Extract the (x, y) coordinate from the center of the cell holding the provided text.  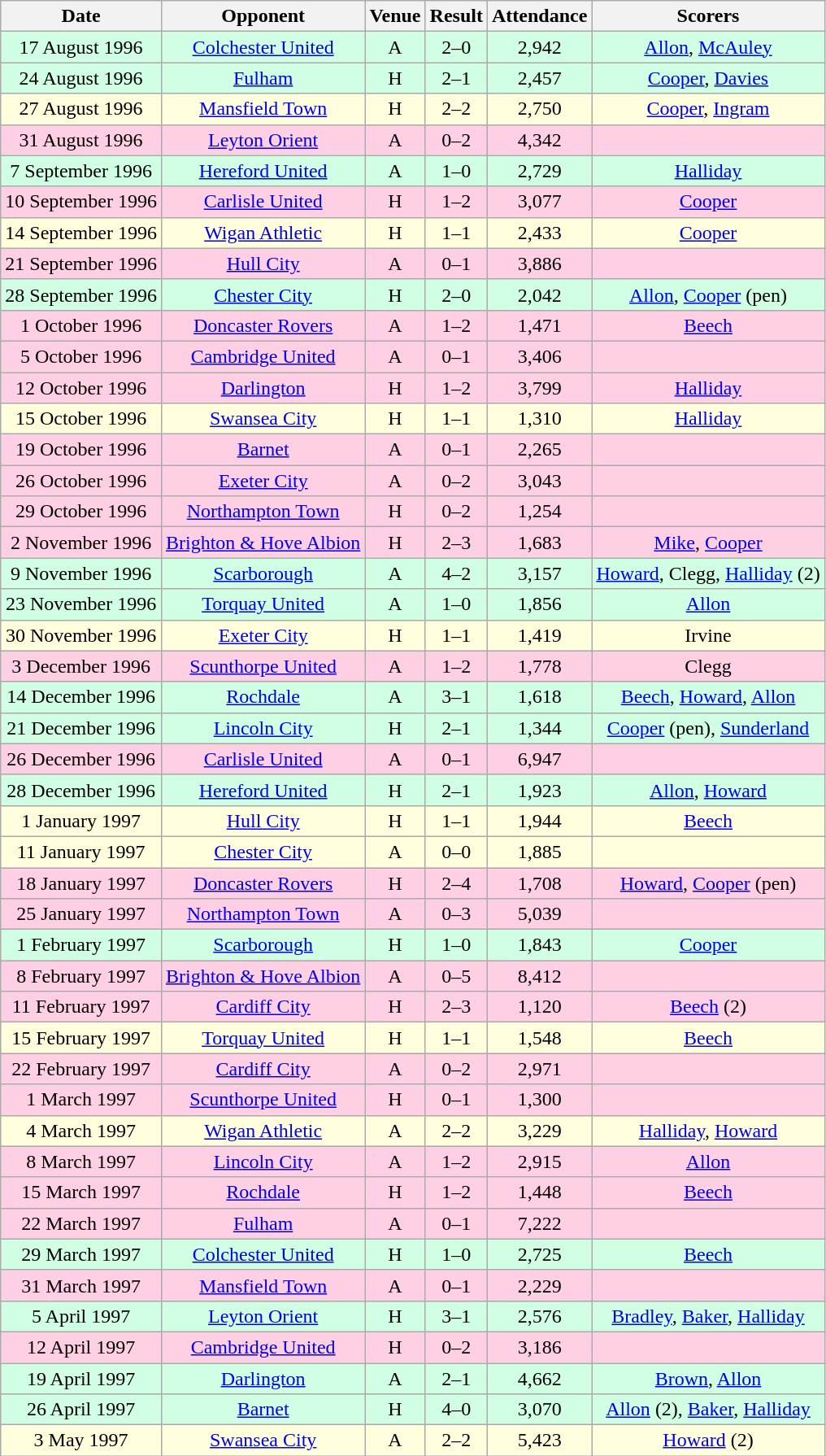
Cooper, Ingram (708, 109)
3,799 (539, 388)
6,947 (539, 759)
22 March 1997 (81, 1223)
8,412 (539, 976)
8 February 1997 (81, 976)
21 September 1996 (81, 264)
31 March 1997 (81, 1285)
1,310 (539, 419)
Allon (2), Baker, Halliday (708, 1410)
1,885 (539, 852)
21 December 1996 (81, 728)
3,186 (539, 1347)
Howard, Clegg, Halliday (2) (708, 573)
1 January 1997 (81, 821)
Allon, Howard (708, 790)
31 August 1996 (81, 140)
3,886 (539, 264)
1,300 (539, 1100)
5 October 1996 (81, 356)
5 April 1997 (81, 1316)
29 October 1996 (81, 512)
1,548 (539, 1038)
2,729 (539, 171)
4–0 (456, 1410)
2 November 1996 (81, 543)
Allon, McAuley (708, 47)
1 October 1996 (81, 325)
1,843 (539, 945)
1,419 (539, 635)
2,576 (539, 1316)
4–2 (456, 573)
2,457 (539, 78)
15 October 1996 (81, 419)
12 April 1997 (81, 1347)
1,618 (539, 697)
26 October 1996 (81, 481)
15 March 1997 (81, 1192)
Howard, Cooper (pen) (708, 883)
15 February 1997 (81, 1038)
1 February 1997 (81, 945)
14 December 1996 (81, 697)
Date (81, 16)
2,725 (539, 1254)
1,683 (539, 543)
4,342 (539, 140)
4 March 1997 (81, 1131)
Scorers (708, 16)
1,708 (539, 883)
23 November 1996 (81, 604)
3,406 (539, 356)
1,471 (539, 325)
Irvine (708, 635)
29 March 1997 (81, 1254)
5,039 (539, 914)
26 December 1996 (81, 759)
Cooper, Davies (708, 78)
2,915 (539, 1162)
28 December 1996 (81, 790)
3,043 (539, 481)
2–4 (456, 883)
Result (456, 16)
7 September 1996 (81, 171)
4,662 (539, 1379)
1 March 1997 (81, 1100)
Venue (395, 16)
Bradley, Baker, Halliday (708, 1316)
1,923 (539, 790)
Halliday, Howard (708, 1131)
Howard (2) (708, 1441)
8 March 1997 (81, 1162)
3,077 (539, 202)
18 January 1997 (81, 883)
25 January 1997 (81, 914)
3 December 1996 (81, 666)
Beech (2) (708, 1007)
26 April 1997 (81, 1410)
3,070 (539, 1410)
2,971 (539, 1069)
27 August 1996 (81, 109)
2,942 (539, 47)
1,254 (539, 512)
9 November 1996 (81, 573)
Clegg (708, 666)
Beech, Howard, Allon (708, 697)
1,120 (539, 1007)
Attendance (539, 16)
19 April 1997 (81, 1379)
1,778 (539, 666)
28 September 1996 (81, 294)
11 January 1997 (81, 852)
2,229 (539, 1285)
14 September 1996 (81, 233)
12 October 1996 (81, 388)
22 February 1997 (81, 1069)
24 August 1996 (81, 78)
11 February 1997 (81, 1007)
1,448 (539, 1192)
3,229 (539, 1131)
1,944 (539, 821)
1,344 (539, 728)
Allon, Cooper (pen) (708, 294)
5,423 (539, 1441)
19 October 1996 (81, 450)
0–3 (456, 914)
10 September 1996 (81, 202)
17 August 1996 (81, 47)
Brown, Allon (708, 1379)
2,265 (539, 450)
7,222 (539, 1223)
Cooper (pen), Sunderland (708, 728)
2,433 (539, 233)
3 May 1997 (81, 1441)
2,750 (539, 109)
Mike, Cooper (708, 543)
0–5 (456, 976)
2,042 (539, 294)
Opponent (263, 16)
30 November 1996 (81, 635)
3,157 (539, 573)
1,856 (539, 604)
0–0 (456, 852)
